Return (x, y) of the center of cell containing provided text 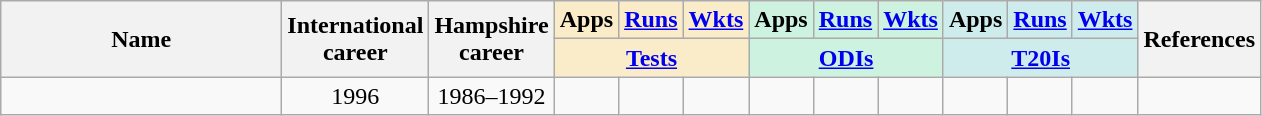
Tests (652, 58)
T20Is (1040, 58)
Internationalcareer (356, 39)
ODIs (846, 58)
1996 (356, 96)
Name (142, 39)
1986–1992 (492, 96)
References (1200, 39)
Hampshirecareer (492, 39)
